Extract the [X, Y] coordinate from the center of the cell holding the provided text.  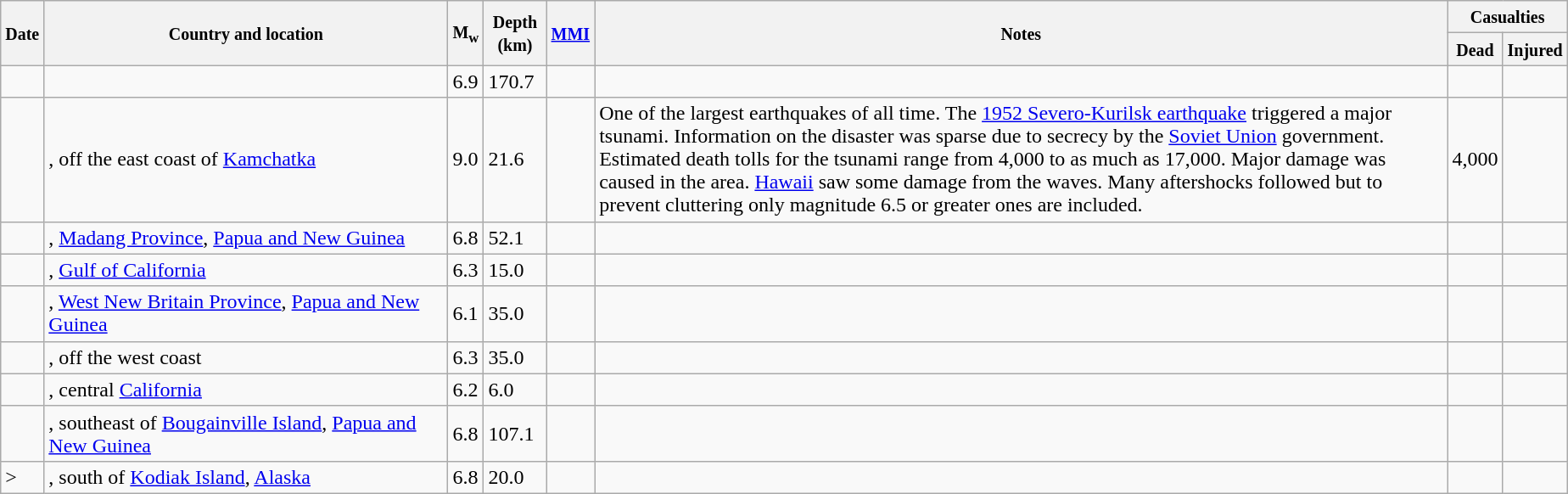
6.2 [466, 390]
MMI [570, 33]
Mw [466, 33]
Dead [1475, 49]
, off the east coast of Kamchatka [246, 160]
Notes [1022, 33]
, off the west coast [246, 357]
170.7 [515, 81]
21.6 [515, 160]
, south of Kodiak Island, Alaska [246, 477]
6.9 [466, 81]
15.0 [515, 270]
Date [22, 33]
Casualties [1507, 17]
, Gulf of California [246, 270]
, Madang Province, Papua and New Guinea [246, 238]
, central California [246, 390]
4,000 [1475, 160]
Injured [1535, 49]
6.0 [515, 390]
, West New Britain Province, Papua and New Guinea [246, 314]
Depth (km) [515, 33]
, southeast of Bougainville Island, Papua and New Guinea [246, 433]
52.1 [515, 238]
Country and location [246, 33]
107.1 [515, 433]
> [22, 477]
20.0 [515, 477]
6.1 [466, 314]
9.0 [466, 160]
